Scan for the cell matching the given text and deliver its [x, y] coordinate at center. 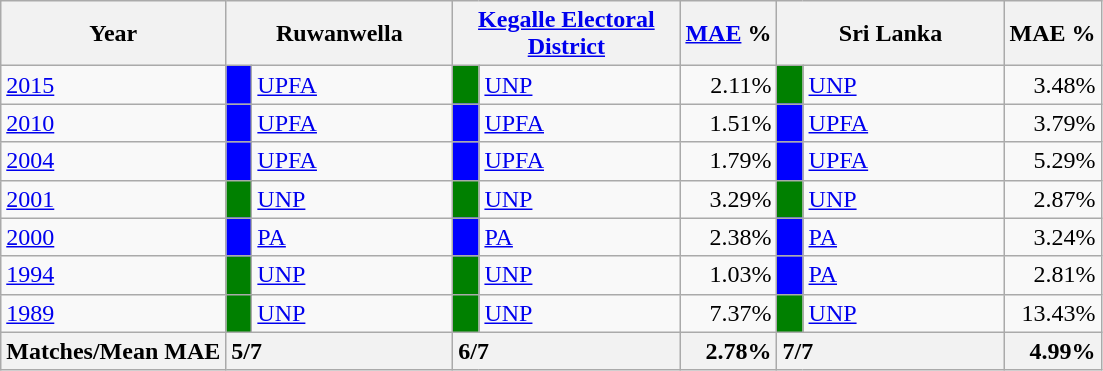
2.78% [728, 351]
4.99% [1052, 351]
1989 [114, 313]
3.48% [1052, 85]
2.11% [728, 85]
Matches/Mean MAE [114, 351]
2015 [114, 85]
Year [114, 34]
3.29% [728, 199]
7.37% [728, 313]
3.24% [1052, 237]
2.38% [728, 237]
2010 [114, 123]
1994 [114, 275]
3.79% [1052, 123]
7/7 [890, 351]
1.79% [728, 161]
Ruwanwella [340, 34]
13.43% [1052, 313]
Kegalle Electoral District [566, 34]
5.29% [1052, 161]
Sri Lanka [890, 34]
2001 [114, 199]
1.51% [728, 123]
6/7 [566, 351]
1.03% [728, 275]
2.81% [1052, 275]
2004 [114, 161]
5/7 [340, 351]
2000 [114, 237]
2.87% [1052, 199]
